Find where the given text appears and provide that cell's center as (x, y) coordinate. 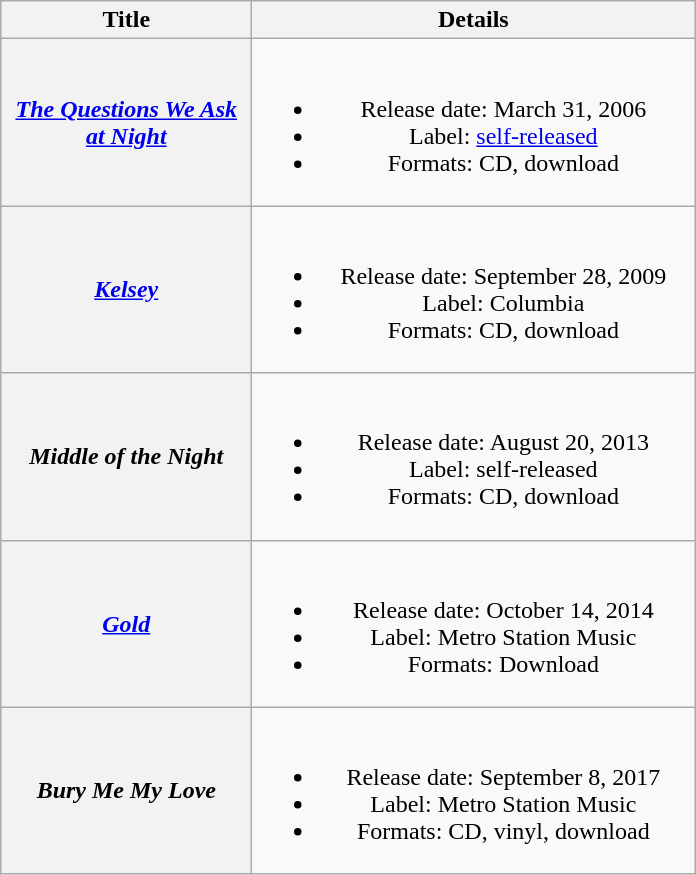
Release date: October 14, 2014Label: Metro Station MusicFormats: Download (474, 624)
Title (126, 20)
Release date: September 28, 2009Label: ColumbiaFormats: CD, download (474, 290)
Kelsey (126, 290)
Middle of the Night (126, 456)
Details (474, 20)
Release date: August 20, 2013Label: self-releasedFormats: CD, download (474, 456)
Release date: September 8, 2017Label: Metro Station MusicFormats: CD, vinyl, download (474, 790)
Gold (126, 624)
The Questions We Ask at Night (126, 122)
Bury Me My Love (126, 790)
Release date: March 31, 2006Label: self-releasedFormats: CD, download (474, 122)
